Extract the (X, Y) coordinate from the center of the cell holding the provided text.  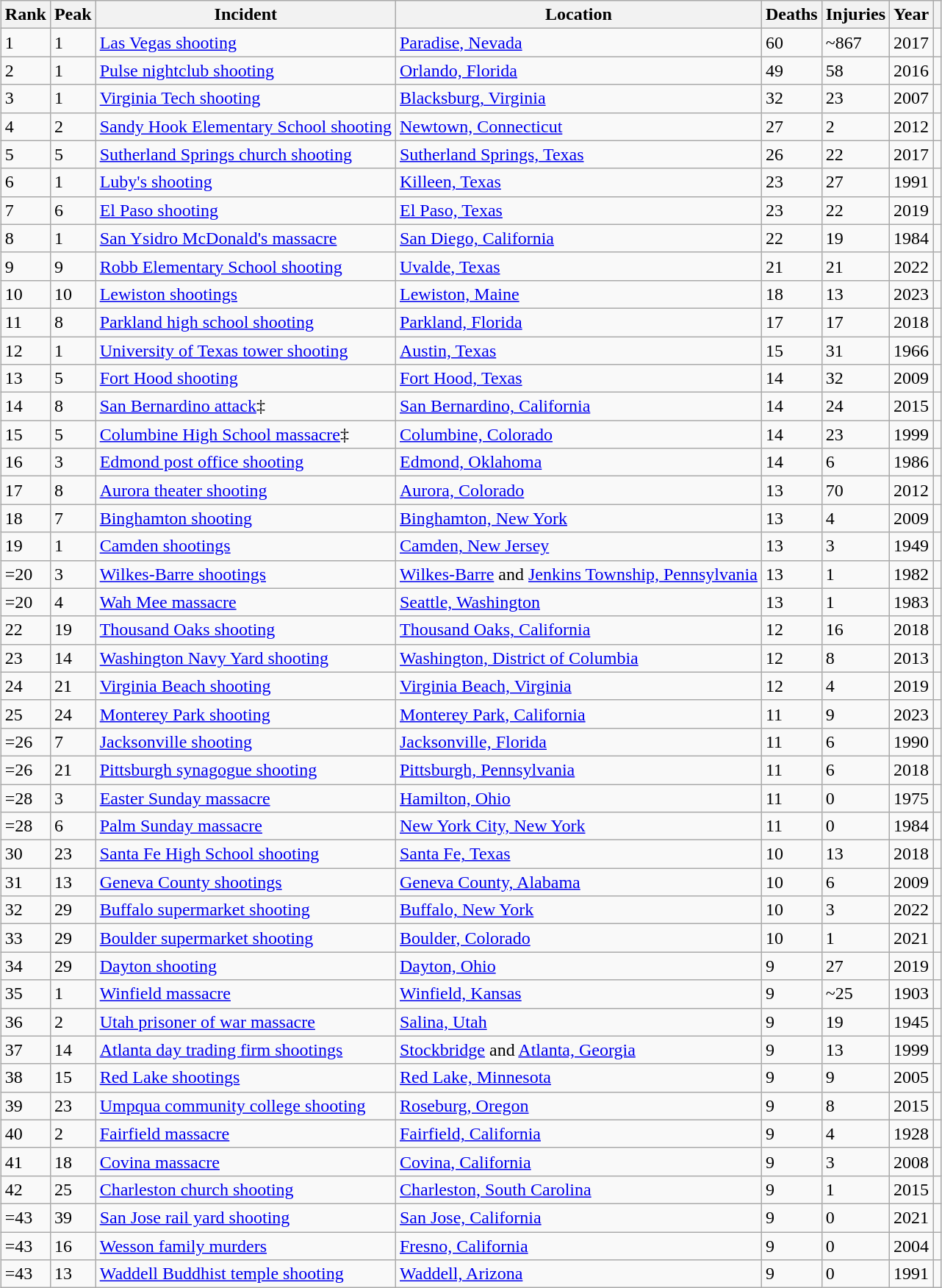
Winfield massacre (245, 994)
1982 (911, 574)
Utah prisoner of war massacre (245, 1022)
Camden shootings (245, 546)
Covina, California (578, 1162)
Virginia Tech shooting (245, 99)
Sandy Hook Elementary School shooting (245, 126)
Jacksonville, Florida (578, 742)
38 (25, 1078)
Thousand Oaks shooting (245, 630)
Columbine High School massacre‡ (245, 434)
Geneva County shootings (245, 882)
Red Lake shootings (245, 1078)
Hamilton, Ohio (578, 798)
Year (911, 15)
Roseburg, Oregon (578, 1106)
Wilkes-Barre and Jenkins Township, Pennsylvania (578, 574)
Columbine, Colorado (578, 434)
1949 (911, 546)
Wah Mee massacre (245, 602)
Umpqua community college shooting (245, 1106)
2007 (911, 99)
Incident (245, 15)
Santa Fe, Texas (578, 854)
Covina massacre (245, 1162)
Boulder supermarket shooting (245, 938)
Santa Fe High School shooting (245, 854)
1928 (911, 1134)
58 (855, 71)
60 (791, 43)
Aurora theater shooting (245, 490)
Location (578, 15)
Easter Sunday massacre (245, 798)
Binghamton shooting (245, 518)
Virginia Beach, Virginia (578, 686)
Sutherland Springs, Texas (578, 154)
San Ysidro McDonald's massacre (245, 238)
Salina, Utah (578, 1022)
37 (25, 1050)
26 (791, 154)
Waddell, Arizona (578, 1274)
Charleston, South Carolina (578, 1189)
Wesson family murders (245, 1246)
Waddell Buddhist temple shooting (245, 1274)
41 (25, 1162)
2004 (911, 1246)
San Bernardino attack‡ (245, 407)
Washington, District of Columbia (578, 658)
Fresno, California (578, 1246)
Geneva County, Alabama (578, 882)
Peak (73, 15)
34 (25, 966)
Las Vegas shooting (245, 43)
Robb Elementary School shooting (245, 266)
Buffalo, New York (578, 910)
El Paso shooting (245, 210)
Buffalo supermarket shooting (245, 910)
Winfield, Kansas (578, 994)
Paradise, Nevada (578, 43)
Aurora, Colorado (578, 490)
1966 (911, 351)
Blacksburg, Virginia (578, 99)
Lewiston shootings (245, 294)
Boulder, Colorado (578, 938)
Dayton shooting (245, 966)
Killeen, Texas (578, 182)
Camden, New Jersey (578, 546)
Luby's shooting (245, 182)
San Jose rail yard shooting (245, 1217)
Fairfield, California (578, 1134)
Jacksonville shooting (245, 742)
70 (855, 490)
New York City, New York (578, 826)
1990 (911, 742)
Edmond post office shooting (245, 462)
Binghamton, New York (578, 518)
30 (25, 854)
Newtown, Connecticut (578, 126)
~867 (855, 43)
1975 (911, 798)
Pittsburgh, Pennsylvania (578, 770)
Deaths (791, 15)
40 (25, 1134)
2013 (911, 658)
1986 (911, 462)
Fort Hood shooting (245, 379)
Fort Hood, Texas (578, 379)
Atlanta day trading firm shootings (245, 1050)
33 (25, 938)
Monterey Park shooting (245, 714)
El Paso, Texas (578, 210)
Charleston church shooting (245, 1189)
University of Texas tower shooting (245, 351)
49 (791, 71)
2008 (911, 1162)
Monterey Park, California (578, 714)
Austin, Texas (578, 351)
Stockbridge and Atlanta, Georgia (578, 1050)
Red Lake, Minnesota (578, 1078)
35 (25, 994)
Seattle, Washington (578, 602)
Rank (25, 15)
Edmond, Oklahoma (578, 462)
Pittsburgh synagogue shooting (245, 770)
42 (25, 1189)
Parkland, Florida (578, 322)
Injuries (855, 15)
1983 (911, 602)
36 (25, 1022)
Sutherland Springs church shooting (245, 154)
Virginia Beach shooting (245, 686)
Uvalde, Texas (578, 266)
2016 (911, 71)
Pulse nightclub shooting (245, 71)
Lewiston, Maine (578, 294)
2005 (911, 1078)
San Jose, California (578, 1217)
Wilkes-Barre shootings (245, 574)
Fairfield massacre (245, 1134)
Thousand Oaks, California (578, 630)
Parkland high school shooting (245, 322)
Washington Navy Yard shooting (245, 658)
1945 (911, 1022)
Dayton, Ohio (578, 966)
~25 (855, 994)
Orlando, Florida (578, 71)
San Diego, California (578, 238)
Palm Sunday massacre (245, 826)
1903 (911, 994)
San Bernardino, California (578, 407)
